Extract the [X, Y] coordinate from the center of the cell holding the provided text.  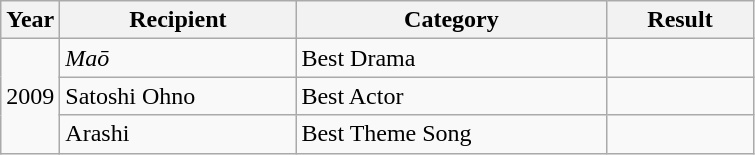
2009 [30, 96]
Best Drama [452, 58]
Arashi [178, 134]
Satoshi Ohno [178, 96]
Recipient [178, 20]
Best Actor [452, 96]
Result [680, 20]
Category [452, 20]
Maō [178, 58]
Best Theme Song [452, 134]
Year [30, 20]
